Provide the (X, Y) coordinate of the cell's center where the given text is located.  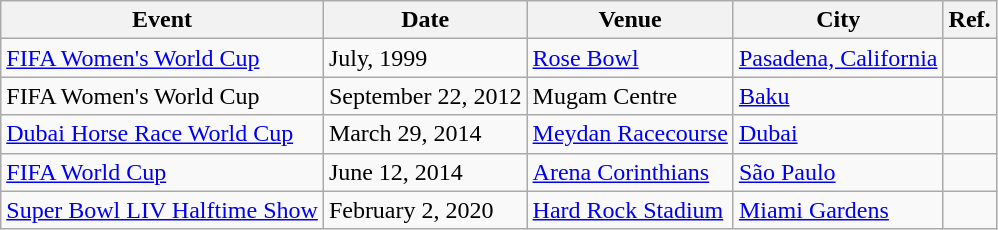
Meydan Racecourse (630, 134)
Hard Rock Stadium (630, 210)
Pasadena, California (838, 58)
Mugam Centre (630, 96)
City (838, 20)
Date (425, 20)
September 22, 2012 (425, 96)
Dubai (838, 134)
São Paulo (838, 172)
Dubai Horse Race World Cup (162, 134)
July, 1999 (425, 58)
Venue (630, 20)
February 2, 2020 (425, 210)
Event (162, 20)
Rose Bowl (630, 58)
Ref. (970, 20)
June 12, 2014 (425, 172)
Miami Gardens (838, 210)
Super Bowl LIV Halftime Show (162, 210)
Baku (838, 96)
FIFA World Cup (162, 172)
Arena Corinthians (630, 172)
March 29, 2014 (425, 134)
